Search for the cell housing the specified text and yield its (x, y) center coordinate. 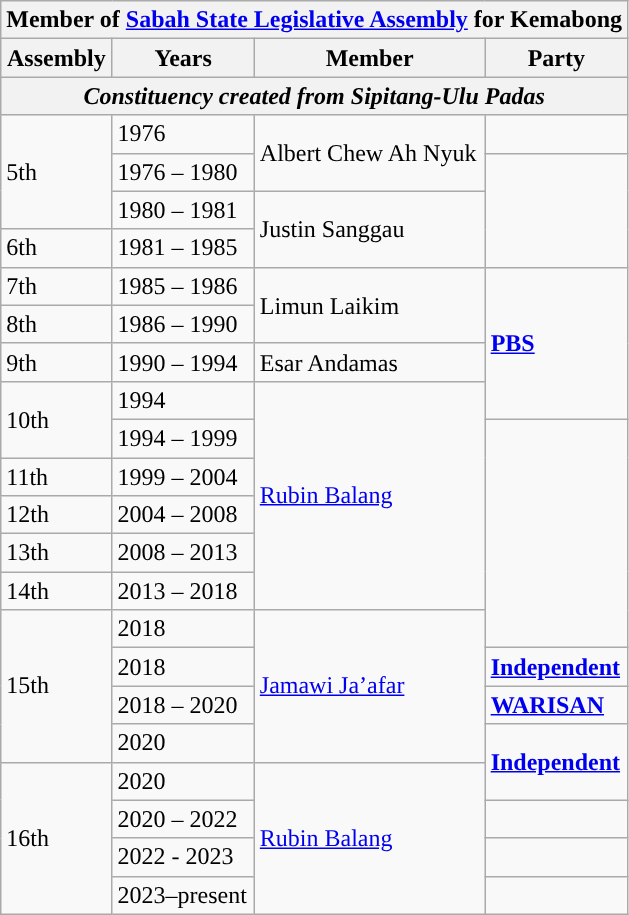
14th (56, 591)
2008 – 2013 (183, 553)
1976 (183, 134)
6th (56, 248)
1985 – 1986 (183, 286)
1986 – 1990 (183, 324)
2004 – 2008 (183, 515)
Party (556, 58)
9th (56, 362)
1981 – 1985 (183, 248)
Constituency created from Sipitang-Ulu Padas (314, 96)
Member (370, 58)
Esar Andamas (370, 362)
1976 – 1980 (183, 172)
1999 – 2004 (183, 477)
PBS (556, 343)
1994 (183, 400)
Albert Chew Ah Nyuk (370, 153)
2023–present (183, 895)
Limun Laikim (370, 305)
7th (56, 286)
16th (56, 838)
2022 - 2023 (183, 857)
Years (183, 58)
Jamawi Ja’afar (370, 686)
5th (56, 172)
Member of Sabah State Legislative Assembly for Kemabong (314, 20)
2018 – 2020 (183, 705)
12th (56, 515)
1990 – 1994 (183, 362)
15th (56, 686)
WARISAN (556, 705)
Justin Sanggau (370, 229)
Assembly (56, 58)
1994 – 1999 (183, 438)
11th (56, 477)
2013 – 2018 (183, 591)
2020 – 2022 (183, 819)
1980 – 1981 (183, 210)
8th (56, 324)
10th (56, 419)
13th (56, 553)
